Provide the [X, Y] coordinate of the cell's center where the given text is located.  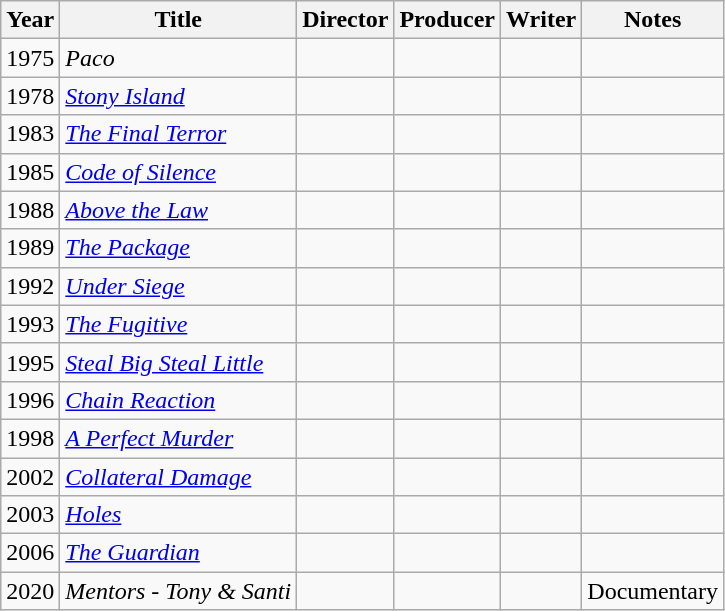
2003 [30, 515]
2006 [30, 553]
1985 [30, 172]
The Guardian [178, 553]
Chain Reaction [178, 400]
1995 [30, 362]
2002 [30, 477]
1992 [30, 286]
Steal Big Steal Little [178, 362]
1998 [30, 438]
1993 [30, 324]
Notes [653, 20]
Year [30, 20]
The Fugitive [178, 324]
Stony Island [178, 96]
The Final Terror [178, 134]
Director [346, 20]
Under Siege [178, 286]
1975 [30, 58]
Holes [178, 515]
Mentors - Tony & Santi [178, 591]
1996 [30, 400]
A Perfect Murder [178, 438]
1988 [30, 210]
Documentary [653, 591]
Writer [542, 20]
Collateral Damage [178, 477]
2020 [30, 591]
Producer [448, 20]
Above the Law [178, 210]
Paco [178, 58]
Title [178, 20]
1983 [30, 134]
The Package [178, 248]
1989 [30, 248]
1978 [30, 96]
Code of Silence [178, 172]
